From the cell containing the given text, extract its center point as [X, Y] coordinate. 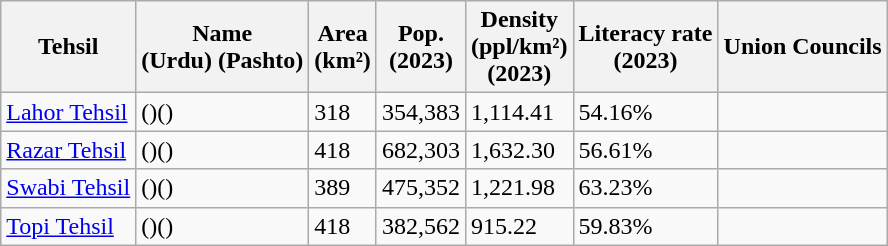
Swabi Tehsil [68, 188]
Pop.(2023) [420, 47]
1,221.98 [519, 188]
1,114.41 [519, 112]
682,303 [420, 150]
354,383 [420, 112]
Lahor Tehsil [68, 112]
Literacy rate(2023) [646, 47]
56.61% [646, 150]
Density(ppl/km²)(2023) [519, 47]
382,562 [420, 226]
59.83% [646, 226]
318 [343, 112]
Name(Urdu) (Pashto) [222, 47]
389 [343, 188]
Razar Tehsil [68, 150]
Tehsil [68, 47]
63.23% [646, 188]
Topi Tehsil [68, 226]
1,632.30 [519, 150]
475,352 [420, 188]
915.22 [519, 226]
54.16% [646, 112]
Union Councils [802, 47]
Area(km²) [343, 47]
